Provide the (x, y) coordinate of the cell's center where the given text is located.  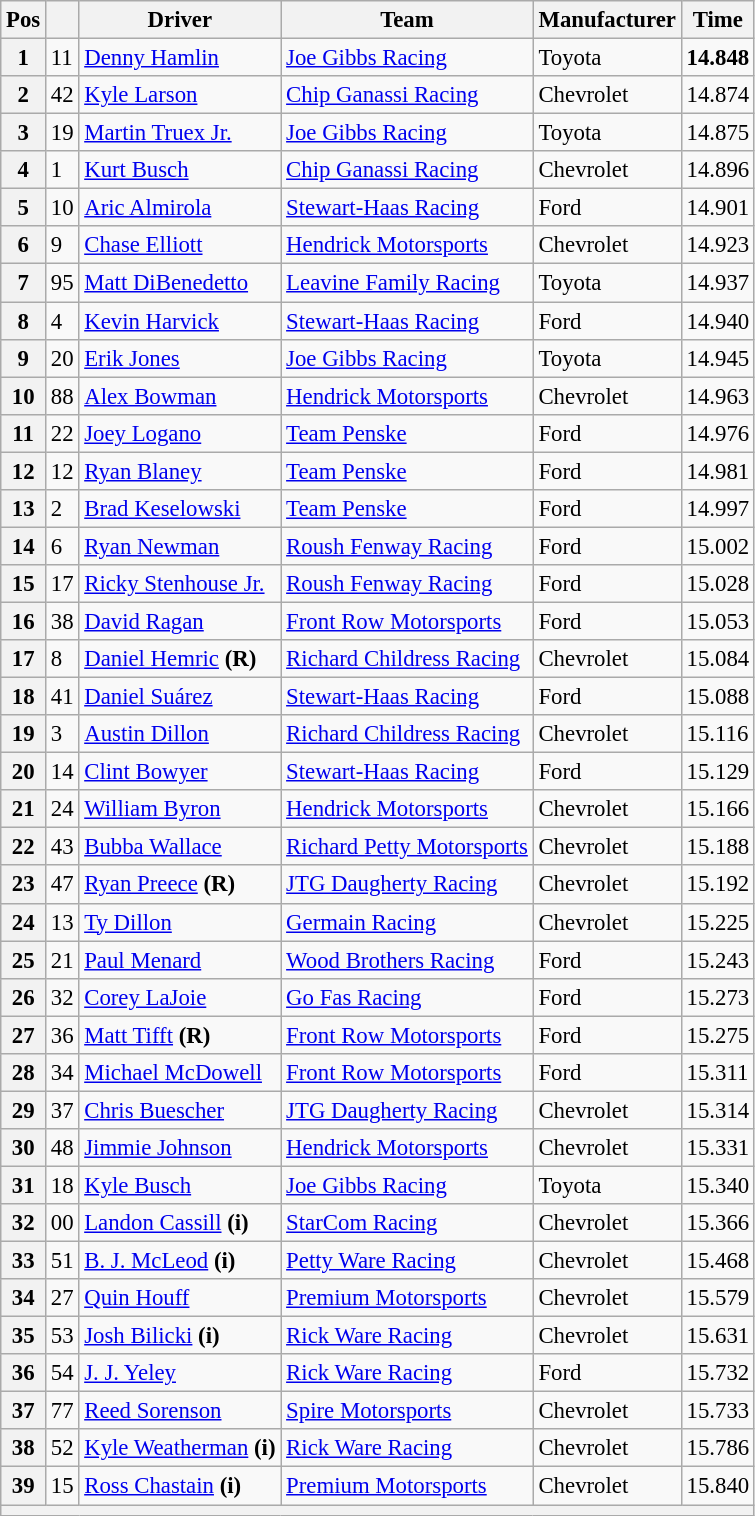
Clint Bowyer (180, 772)
Brad Keselowski (180, 509)
15.468 (718, 1261)
15.311 (718, 1073)
Richard Petty Motorsports (407, 847)
15.053 (718, 621)
53 (62, 1336)
StarCom Racing (407, 1223)
7 (24, 283)
Ross Chastain (i) (180, 1486)
Go Fas Racing (407, 997)
14.923 (718, 245)
95 (62, 283)
Denny Hamlin (180, 58)
Ryan Newman (180, 546)
51 (62, 1261)
Ricky Stenhouse Jr. (180, 584)
16 (24, 621)
14.901 (718, 208)
Manufacturer (607, 20)
Leavine Family Racing (407, 283)
15.166 (718, 809)
Alex Bowman (180, 396)
14.940 (718, 321)
Jimmie Johnson (180, 1148)
15.314 (718, 1110)
Michael McDowell (180, 1073)
29 (24, 1110)
15.579 (718, 1298)
15.631 (718, 1336)
30 (24, 1148)
5 (24, 208)
15.028 (718, 584)
Ryan Preece (R) (180, 885)
15.225 (718, 922)
William Byron (180, 809)
33 (24, 1261)
Quin Houff (180, 1298)
Daniel Hemric (R) (180, 659)
15.116 (718, 734)
Ryan Blaney (180, 471)
Germain Racing (407, 922)
15.002 (718, 546)
Kyle Busch (180, 1185)
Reed Sorenson (180, 1411)
31 (24, 1185)
25 (24, 960)
43 (62, 847)
14.875 (718, 133)
Kevin Harvick (180, 321)
Matt DiBenedetto (180, 283)
Paul Menard (180, 960)
Chris Buescher (180, 1110)
15.129 (718, 772)
14.945 (718, 358)
15.088 (718, 697)
15.786 (718, 1449)
15.733 (718, 1411)
15.275 (718, 1035)
Pos (24, 20)
David Ragan (180, 621)
Driver (180, 20)
15.340 (718, 1185)
14.896 (718, 170)
88 (62, 396)
23 (24, 885)
28 (24, 1073)
Josh Bilicki (i) (180, 1336)
47 (62, 885)
15.188 (718, 847)
Petty Ware Racing (407, 1261)
00 (62, 1223)
15.840 (718, 1486)
42 (62, 95)
26 (24, 997)
15.366 (718, 1223)
Austin Dillon (180, 734)
48 (62, 1148)
14.976 (718, 433)
15.732 (718, 1373)
Erik Jones (180, 358)
14.963 (718, 396)
Kyle Larson (180, 95)
Bubba Wallace (180, 847)
14.874 (718, 95)
15.084 (718, 659)
Aric Almirola (180, 208)
14.997 (718, 509)
15.331 (718, 1148)
41 (62, 697)
Kurt Busch (180, 170)
Joey Logano (180, 433)
77 (62, 1411)
Time (718, 20)
Ty Dillon (180, 922)
15.243 (718, 960)
J. J. Yeley (180, 1373)
Wood Brothers Racing (407, 960)
Daniel Suárez (180, 697)
15.192 (718, 885)
Spire Motorsports (407, 1411)
52 (62, 1449)
Kyle Weatherman (i) (180, 1449)
14.937 (718, 283)
14.848 (718, 58)
Martin Truex Jr. (180, 133)
Corey LaJoie (180, 997)
B. J. McLeod (i) (180, 1261)
14.981 (718, 471)
15.273 (718, 997)
39 (24, 1486)
54 (62, 1373)
Landon Cassill (i) (180, 1223)
Matt Tifft (R) (180, 1035)
Team (407, 20)
35 (24, 1336)
Chase Elliott (180, 245)
